Return (x, y) of the center of cell containing provided text 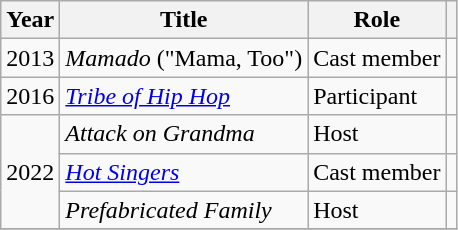
2022 (30, 172)
Tribe of Hip Hop (184, 96)
2016 (30, 96)
Hot Singers (184, 172)
Title (184, 20)
Mamado ("Mama, Too") (184, 58)
Participant (377, 96)
Prefabricated Family (184, 210)
Attack on Grandma (184, 134)
2013 (30, 58)
Year (30, 20)
Role (377, 20)
